Capture the cell that displays the provided text and extract its (x, y) central coordinate. 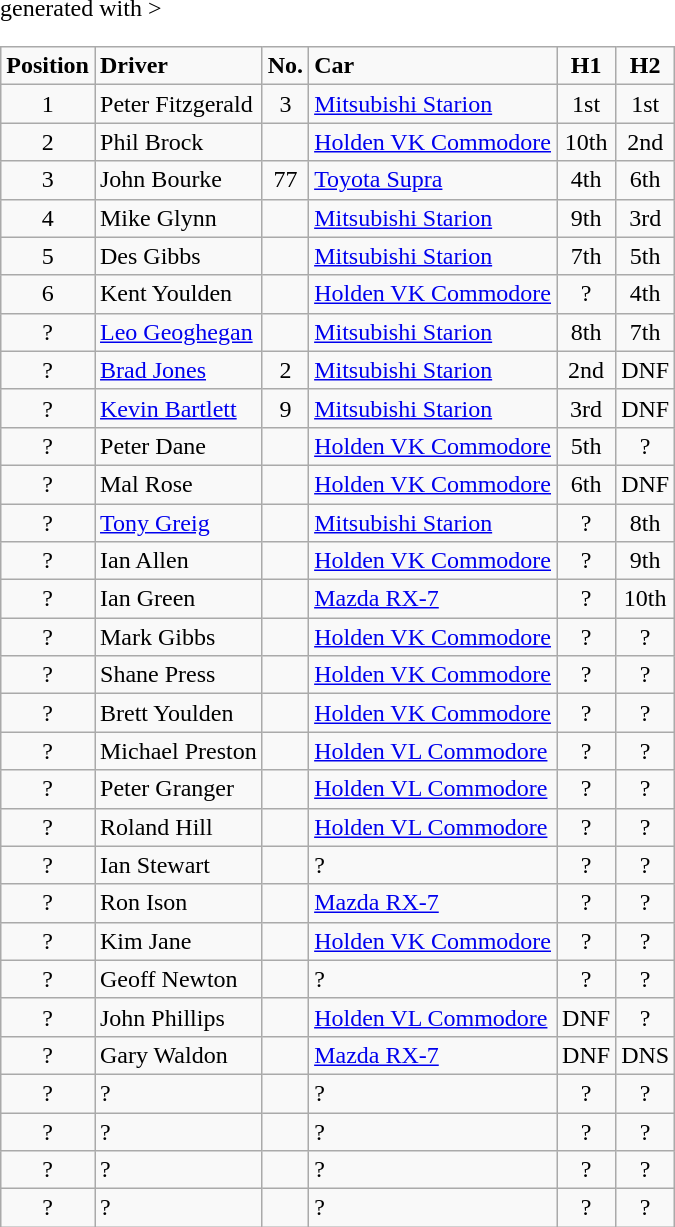
Ron Ison (178, 903)
Ian Stewart (178, 865)
Gary Waldon (178, 1055)
Ian Green (178, 599)
Roland Hill (178, 827)
Kim Jane (178, 941)
Des Gibbs (178, 256)
H2 (646, 66)
H1 (586, 66)
Mark Gibbs (178, 637)
Toyota Supra (433, 180)
77 (285, 180)
Position (48, 66)
Kent Youlden (178, 294)
No. (285, 66)
Michael Preston (178, 751)
Phil Brock (178, 142)
DNS (646, 1055)
Geoff Newton (178, 979)
Car (433, 66)
Leo Geoghegan (178, 332)
Mal Rose (178, 484)
6 (48, 294)
4 (48, 218)
Peter Fitzgerald (178, 104)
John Phillips (178, 1017)
Tony Greig (178, 523)
John Bourke (178, 180)
5 (48, 256)
Peter Dane (178, 446)
Brad Jones (178, 370)
Kevin Bartlett (178, 408)
Peter Granger (178, 789)
Brett Youlden (178, 713)
Shane Press (178, 675)
Mike Glynn (178, 218)
Driver (178, 66)
1 (48, 104)
9 (285, 408)
Ian Allen (178, 561)
